Capture the cell that displays the provided text and extract its (x, y) central coordinate. 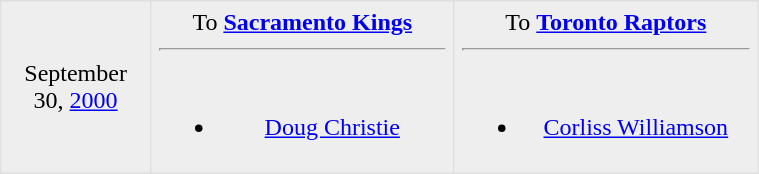
To Sacramento KingsDoug Christie (302, 87)
September 30, 2000 (76, 87)
To Toronto RaptorsCorliss Williamson (606, 87)
